Find where the given text appears and provide that cell's center as [X, Y] coordinate. 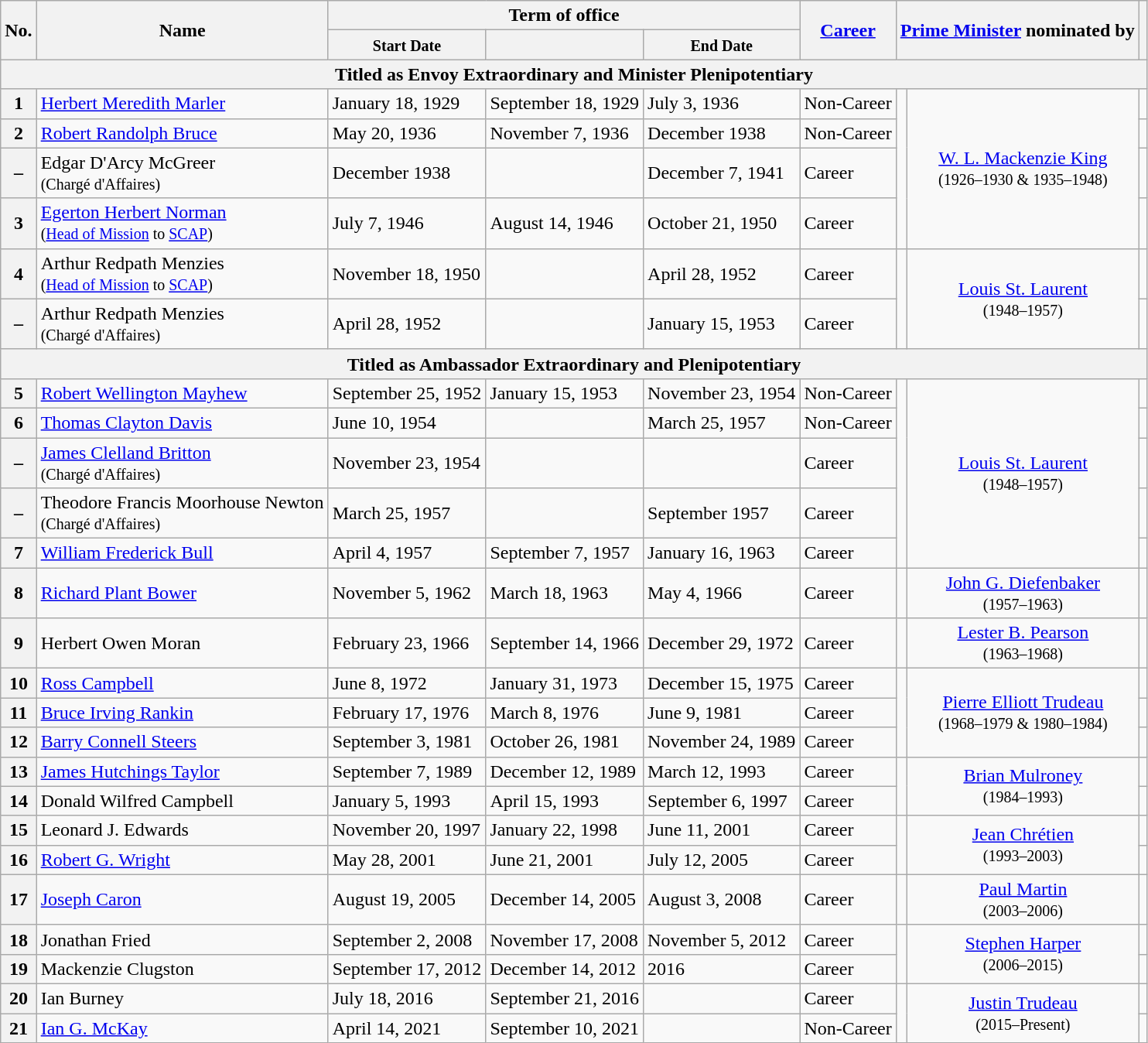
Term of office [564, 15]
Ian Burney [183, 998]
January 22, 1998 [565, 830]
7 [19, 553]
Herbert Meredith Marler [183, 104]
2016 [722, 969]
Prime Minister nominated by [1017, 30]
Herbert Owen Moran [183, 644]
4 [19, 274]
2 [19, 133]
September 25, 1952 [407, 393]
January 16, 1963 [722, 553]
Start Date [407, 45]
May 28, 2001 [407, 860]
15 [19, 830]
Name [183, 30]
November 7, 1936 [565, 133]
September 21, 2016 [565, 998]
October 26, 1981 [565, 742]
January 18, 1929 [407, 104]
August 19, 2005 [407, 899]
May 4, 1966 [722, 593]
20 [19, 998]
Brian Mulroney(1984–1993) [1023, 786]
September 1957 [722, 514]
Edgar D'Arcy McGreer(Chargé d'Affaires) [183, 173]
June 8, 1972 [407, 683]
21 [19, 1028]
September 17, 2012 [407, 969]
12 [19, 742]
Mackenzie Clugston [183, 969]
William Frederick Bull [183, 553]
April 14, 2021 [407, 1028]
July 7, 1946 [407, 223]
13 [19, 771]
March 12, 1993 [722, 771]
Donald Wilfred Campbell [183, 801]
Leonard J. Edwards [183, 830]
14 [19, 801]
Justin Trudeau(2015–Present) [1023, 1013]
June 11, 2001 [722, 830]
Jean Chrétien(1993–2003) [1023, 845]
February 17, 1976 [407, 713]
September 6, 1997 [722, 801]
Robert G. Wright [183, 860]
November 17, 2008 [565, 939]
Robert Wellington Mayhew [183, 393]
November 24, 1989 [722, 742]
W. L. Mackenzie King(1926–1930 & 1935–1948) [1023, 169]
December 15, 1975 [722, 683]
December 14, 2012 [565, 969]
September 7, 1957 [565, 553]
June 10, 1954 [407, 422]
November 5, 1962 [407, 593]
End Date [722, 45]
January 31, 1973 [565, 683]
11 [19, 713]
Robert Randolph Bruce [183, 133]
Arthur Redpath Menzies(Chargé d'Affaires) [183, 323]
September 3, 1981 [407, 742]
June 9, 1981 [722, 713]
September 2, 2008 [407, 939]
July 18, 2016 [407, 998]
December 7, 1941 [722, 173]
Arthur Redpath Menzies(Head of Mission to SCAP) [183, 274]
September 10, 2021 [565, 1028]
June 21, 2001 [565, 860]
September 18, 1929 [565, 104]
James Hutchings Taylor [183, 771]
Theodore Francis Moorhouse Newton(Chargé d'Affaires) [183, 514]
Thomas Clayton Davis [183, 422]
Jonathan Fried [183, 939]
November 5, 2012 [722, 939]
James Clelland Britton(Chargé d'Affaires) [183, 463]
6 [19, 422]
Egerton Herbert Norman(Head of Mission to SCAP) [183, 223]
9 [19, 644]
Barry Connell Steers [183, 742]
November 18, 1950 [407, 274]
Ross Campbell [183, 683]
March 18, 1963 [565, 593]
May 20, 1936 [407, 133]
November 20, 1997 [407, 830]
August 14, 1946 [565, 223]
July 12, 2005 [722, 860]
September 14, 1966 [565, 644]
19 [19, 969]
Joseph Caron [183, 899]
February 23, 1966 [407, 644]
Paul Martin(2003–2006) [1023, 899]
Titled as Envoy Extraordinary and Minister Plenipotentiary [574, 74]
No. [19, 30]
April 4, 1957 [407, 553]
Bruce Irving Rankin [183, 713]
Ian G. McKay [183, 1028]
Stephen Harper(2006–2015) [1023, 954]
December 29, 1972 [722, 644]
October 21, 1950 [722, 223]
August 3, 2008 [722, 899]
April 15, 1993 [565, 801]
8 [19, 593]
December 14, 2005 [565, 899]
Pierre Elliott Trudeau(1968–1979 & 1980–1984) [1023, 713]
17 [19, 899]
1 [19, 104]
March 8, 1976 [565, 713]
Titled as Ambassador Extraordinary and Plenipotentiary [574, 364]
5 [19, 393]
September 7, 1989 [407, 771]
July 3, 1936 [722, 104]
Richard Plant Bower [183, 593]
10 [19, 683]
Lester B. Pearson(1963–1968) [1023, 644]
December 12, 1989 [565, 771]
John G. Diefenbaker(1957–1963) [1023, 593]
3 [19, 223]
January 5, 1993 [407, 801]
16 [19, 860]
18 [19, 939]
